Return the [X, Y] coordinate for the center point of the cell that contains the specified text.  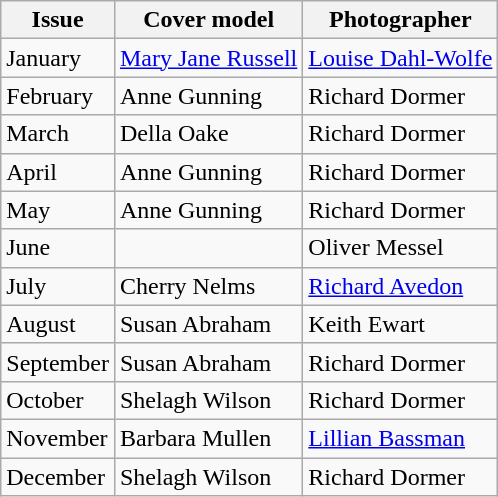
September [58, 362]
Mary Jane Russell [208, 58]
November [58, 438]
October [58, 400]
Issue [58, 20]
Photographer [400, 20]
January [58, 58]
December [58, 477]
February [58, 96]
Lillian Bassman [400, 438]
Cherry Nelms [208, 286]
March [58, 134]
July [58, 286]
April [58, 172]
Cover model [208, 20]
Della Oake [208, 134]
May [58, 210]
June [58, 248]
Louise Dahl-Wolfe [400, 58]
Barbara Mullen [208, 438]
Keith Ewart [400, 324]
August [58, 324]
Oliver Messel [400, 248]
Richard Avedon [400, 286]
